Determine the [x, y] coordinate at the center of the cell enclosing the given text.  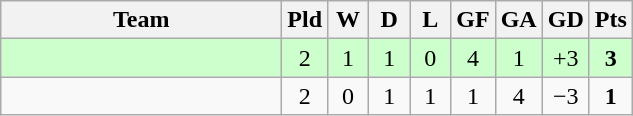
Pld [305, 20]
L [430, 20]
Team [142, 20]
GA [518, 20]
3 [610, 58]
D [390, 20]
GD [566, 20]
W [348, 20]
Pts [610, 20]
+3 [566, 58]
GF [473, 20]
−3 [566, 96]
